Capture the cell that displays the provided text and extract its (x, y) central coordinate. 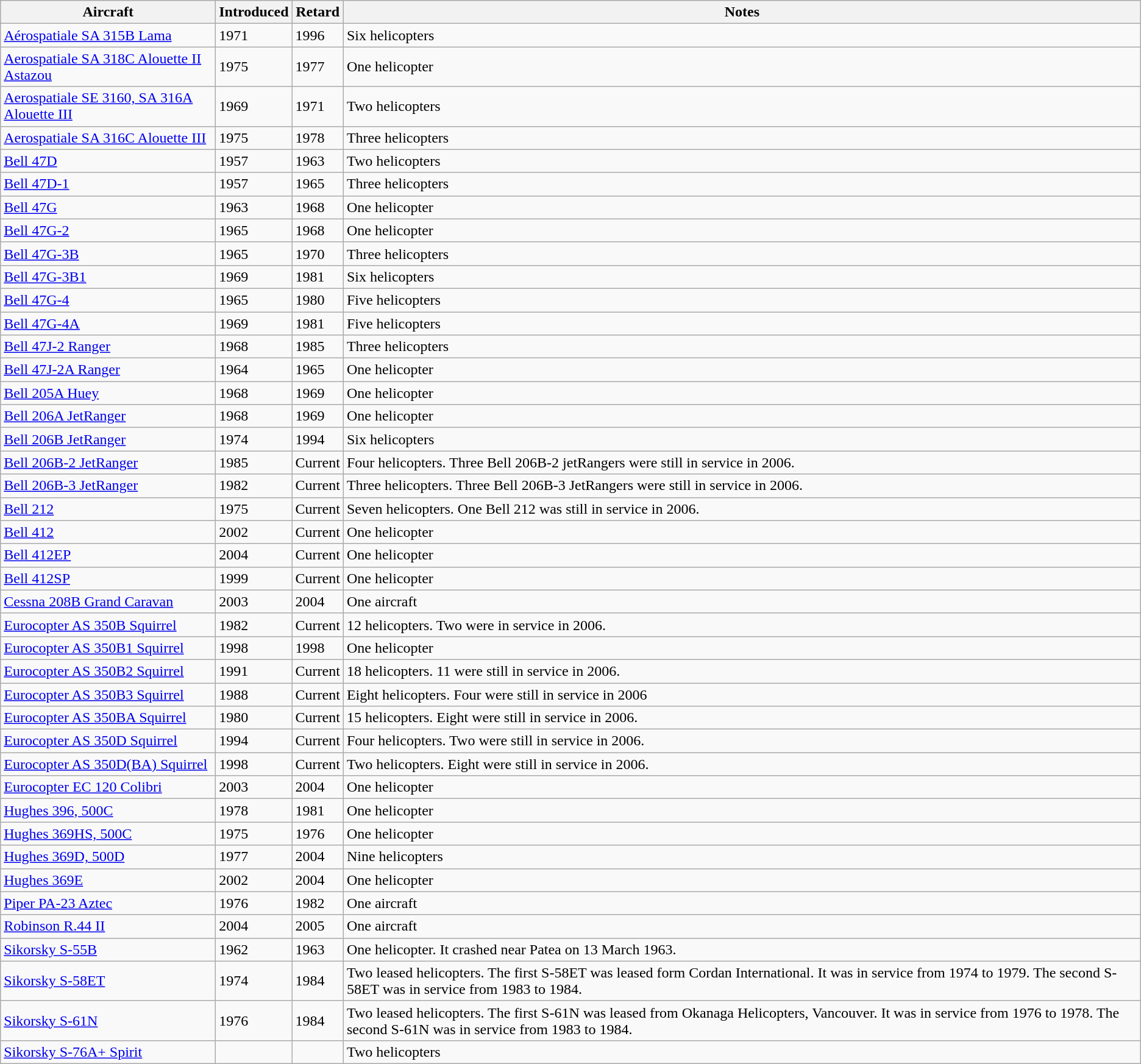
Eurocopter EC 120 Colibri (108, 787)
1999 (254, 578)
Bell 47D (108, 161)
Sikorsky S-61N (108, 1020)
Aerospatiale SE 3160, SA 316A Alouette III (108, 106)
1970 (318, 254)
Bell 47G-4 (108, 300)
Aerospatiale SA 318C Alouette II Astazou (108, 67)
Cessna 208B Grand Caravan (108, 601)
Hughes 369D, 500D (108, 857)
Aircraft (108, 12)
1991 (254, 671)
Notes (742, 12)
Bell 206B JetRanger (108, 439)
18 helicopters. 11 were still in service in 2006. (742, 671)
15 helicopters. Eight were still in service in 2006. (742, 718)
Four helicopters. Two were still in service in 2006. (742, 741)
Four helicopters. Three Bell 206B-2 jetRangers were still in service in 2006. (742, 463)
Hughes 369E (108, 880)
Bell 47G-3B (108, 254)
Eurocopter AS 350D(BA) Squirrel (108, 764)
Seven helicopters. One Bell 212 was still in service in 2006. (742, 509)
Sikorsky S-55B (108, 949)
Bell 47G-4A (108, 324)
Eurocopter AS 350B2 Squirrel (108, 671)
Eurocopter AS 350B1 Squirrel (108, 648)
Eurocopter AS 350B3 Squirrel (108, 694)
2005 (318, 926)
1964 (254, 370)
One helicopter. It crashed near Patea on 13 March 1963. (742, 949)
Bell 412 (108, 532)
Bell 47G (108, 207)
Bell 206A JetRanger (108, 416)
Two helicopters. Eight were still in service in 2006. (742, 764)
1996 (318, 35)
Bell 212 (108, 509)
Three helicopters. Three Bell 206B-3 JetRangers were still in service in 2006. (742, 486)
Bell 412SP (108, 578)
Aérospatiale SA 315B Lama (108, 35)
Bell 47J-2A Ranger (108, 370)
Bell 206B-2 JetRanger (108, 463)
Bell 47D-1 (108, 184)
1962 (254, 949)
Robinson R.44 II (108, 926)
Aerospatiale SA 316C Alouette III (108, 138)
Eurocopter AS 350B Squirrel (108, 625)
Bell 205A Huey (108, 393)
Bell 412EP (108, 555)
Eight helicopters. Four were still in service in 2006 (742, 694)
Sikorsky S-76A+ Spirit (108, 1052)
Eurocopter AS 350BA Squirrel (108, 718)
Nine helicopters (742, 857)
Introduced (254, 12)
Sikorsky S-58ET (108, 981)
Retard (318, 12)
Eurocopter AS 350D Squirrel (108, 741)
Hughes 369HS, 500C (108, 834)
12 helicopters. Two were in service in 2006. (742, 625)
Bell 47G-2 (108, 230)
Bell 47G-3B1 (108, 277)
Bell 206B-3 JetRanger (108, 486)
1988 (254, 694)
Piper PA-23 Aztec (108, 903)
Bell 47J-2 Ranger (108, 347)
Hughes 396, 500C (108, 810)
